Capture the cell that displays the provided text and extract its [x, y] central coordinate. 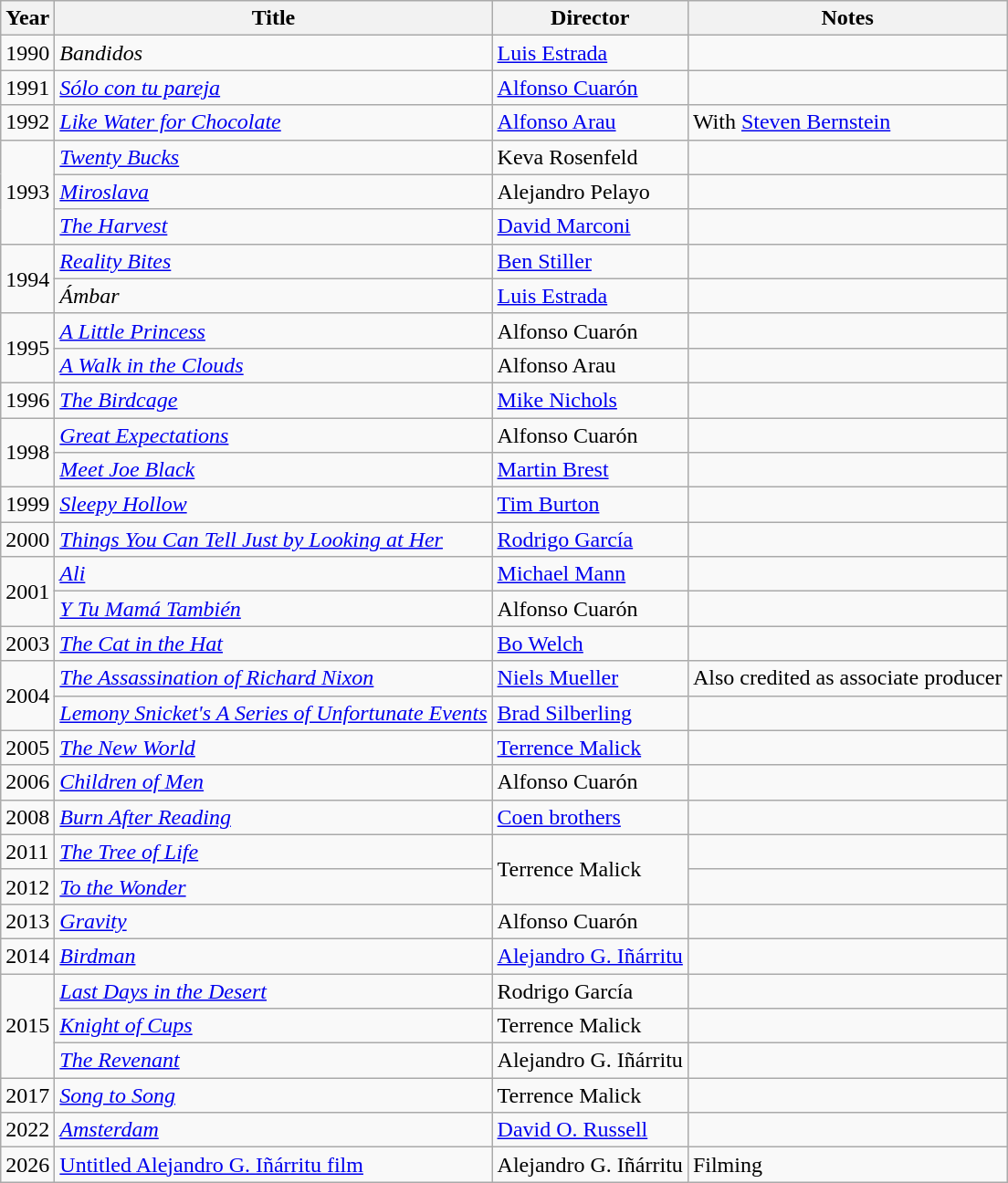
Brad Silberling [590, 713]
Miroslava [274, 192]
Filming [847, 1165]
2015 [27, 1025]
2004 [27, 696]
Last Days in the Desert [274, 990]
The Cat in the Hat [274, 644]
Also credited as associate producer [847, 678]
Tim Burton [590, 505]
Bo Welch [590, 644]
1995 [27, 348]
Sleepy Hollow [274, 505]
Great Expectations [274, 435]
1999 [27, 505]
With Steven Bernstein [847, 122]
2005 [27, 748]
A Little Princess [274, 330]
Martin Brest [590, 470]
2001 [27, 591]
Ali [274, 574]
1993 [27, 192]
2014 [27, 956]
Twenty Bucks [274, 157]
1991 [27, 88]
Bandidos [274, 53]
Children of Men [274, 782]
2011 [27, 852]
A Walk in the Clouds [274, 365]
Reality Bites [274, 261]
Ámbar [274, 296]
Things You Can Tell Just by Looking at Her [274, 539]
Birdman [274, 956]
Niels Mueller [590, 678]
Michael Mann [590, 574]
2008 [27, 817]
1990 [27, 53]
Knight of Cups [274, 1026]
2012 [27, 886]
The Birdcage [274, 400]
Y Tu Mamá También [274, 609]
Burn After Reading [274, 817]
Sólo con tu pareja [274, 88]
Meet Joe Black [274, 470]
2000 [27, 539]
1998 [27, 453]
2013 [27, 921]
Notes [847, 18]
Alejandro Pelayo [590, 192]
To the Wonder [274, 886]
David O. Russell [590, 1130]
2026 [27, 1165]
2022 [27, 1130]
1992 [27, 122]
The Revenant [274, 1061]
2003 [27, 644]
1996 [27, 400]
Keva Rosenfeld [590, 157]
Untitled Alejandro G. Iñárritu film [274, 1165]
Gravity [274, 921]
Ben Stiller [590, 261]
2017 [27, 1095]
David Marconi [590, 226]
Song to Song [274, 1095]
The Assassination of Richard Nixon [274, 678]
Like Water for Chocolate [274, 122]
Year [27, 18]
The Tree of Life [274, 852]
Mike Nichols [590, 400]
Coen brothers [590, 817]
Amsterdam [274, 1130]
Director [590, 18]
1994 [27, 278]
The New World [274, 748]
2006 [27, 782]
Lemony Snicket's A Series of Unfortunate Events [274, 713]
Title [274, 18]
The Harvest [274, 226]
